Determine the [x, y] coordinate at the center of the cell enclosing the given text.  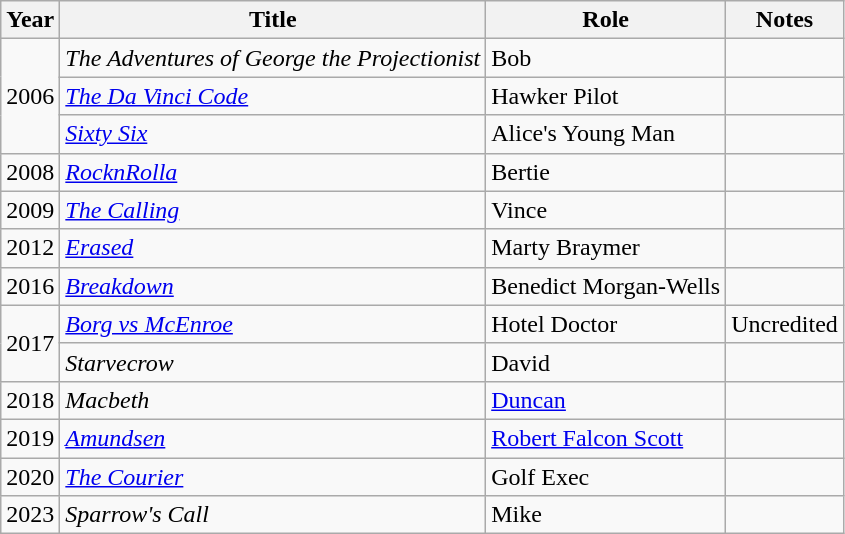
Uncredited [785, 324]
Vince [606, 210]
David [606, 362]
Duncan [606, 400]
Bertie [606, 172]
Borg vs McEnroe [273, 324]
2017 [30, 343]
Sixty Six [273, 134]
Breakdown [273, 286]
Starvecrow [273, 362]
2023 [30, 515]
Hotel Doctor [606, 324]
Notes [785, 20]
Marty Braymer [606, 248]
Hawker Pilot [606, 96]
Macbeth [273, 400]
2008 [30, 172]
Amundsen [273, 438]
Mike [606, 515]
2006 [30, 96]
2018 [30, 400]
Robert Falcon Scott [606, 438]
Erased [273, 248]
The Da Vinci Code [273, 96]
Year [30, 20]
2019 [30, 438]
Bob [606, 58]
The Adventures of George the Projectionist [273, 58]
Benedict Morgan-Wells [606, 286]
2012 [30, 248]
The Courier [273, 477]
RocknRolla [273, 172]
Sparrow's Call [273, 515]
2016 [30, 286]
Title [273, 20]
Golf Exec [606, 477]
2009 [30, 210]
Alice's Young Man [606, 134]
Role [606, 20]
The Calling [273, 210]
2020 [30, 477]
